From the cell containing the given text, extract its center point as (X, Y) coordinate. 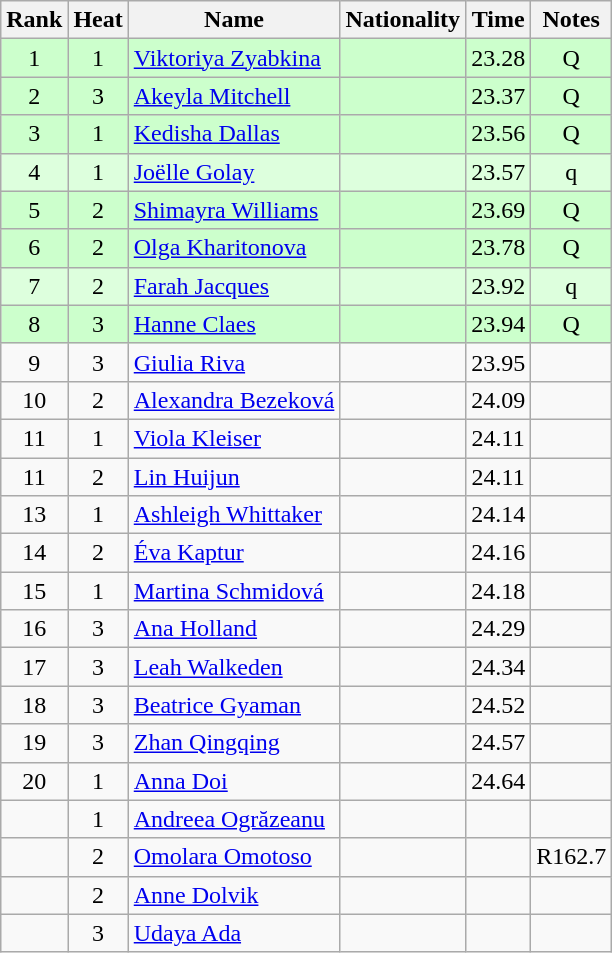
24.64 (498, 781)
17 (34, 667)
Zhan Qingqing (234, 743)
23.28 (498, 58)
23.94 (498, 324)
Giulia Riva (234, 362)
15 (34, 591)
Omolara Omotoso (234, 857)
24.18 (498, 591)
Name (234, 20)
9 (34, 362)
14 (34, 553)
Anna Doi (234, 781)
Shimayra Williams (234, 210)
24.29 (498, 629)
Joëlle Golay (234, 172)
24.57 (498, 743)
13 (34, 515)
24.09 (498, 400)
Viktoriya Zyabkina (234, 58)
Udaya Ada (234, 933)
Anne Dolvik (234, 895)
Farah Jacques (234, 286)
6 (34, 248)
Hanne Claes (234, 324)
Martina Schmidová (234, 591)
16 (34, 629)
Beatrice Gyaman (234, 705)
Nationality (403, 20)
Olga Kharitonova (234, 248)
23.37 (498, 96)
Ana Holland (234, 629)
23.57 (498, 172)
10 (34, 400)
24.52 (498, 705)
Rank (34, 20)
18 (34, 705)
Éva Kaptur (234, 553)
Ashleigh Whittaker (234, 515)
23.69 (498, 210)
5 (34, 210)
Andreea Ogrăzeanu (234, 819)
Lin Huijun (234, 477)
8 (34, 324)
19 (34, 743)
24.14 (498, 515)
Heat (98, 20)
Notes (572, 20)
7 (34, 286)
Leah Walkeden (234, 667)
Kedisha Dallas (234, 134)
Akeyla Mitchell (234, 96)
R162.7 (572, 857)
23.92 (498, 286)
Viola Kleiser (234, 438)
20 (34, 781)
24.16 (498, 553)
Time (498, 20)
Alexandra Bezeková (234, 400)
23.95 (498, 362)
23.56 (498, 134)
23.78 (498, 248)
24.34 (498, 667)
4 (34, 172)
